Detect which cell encompasses the target text, then output its (X, Y) center coordinate. 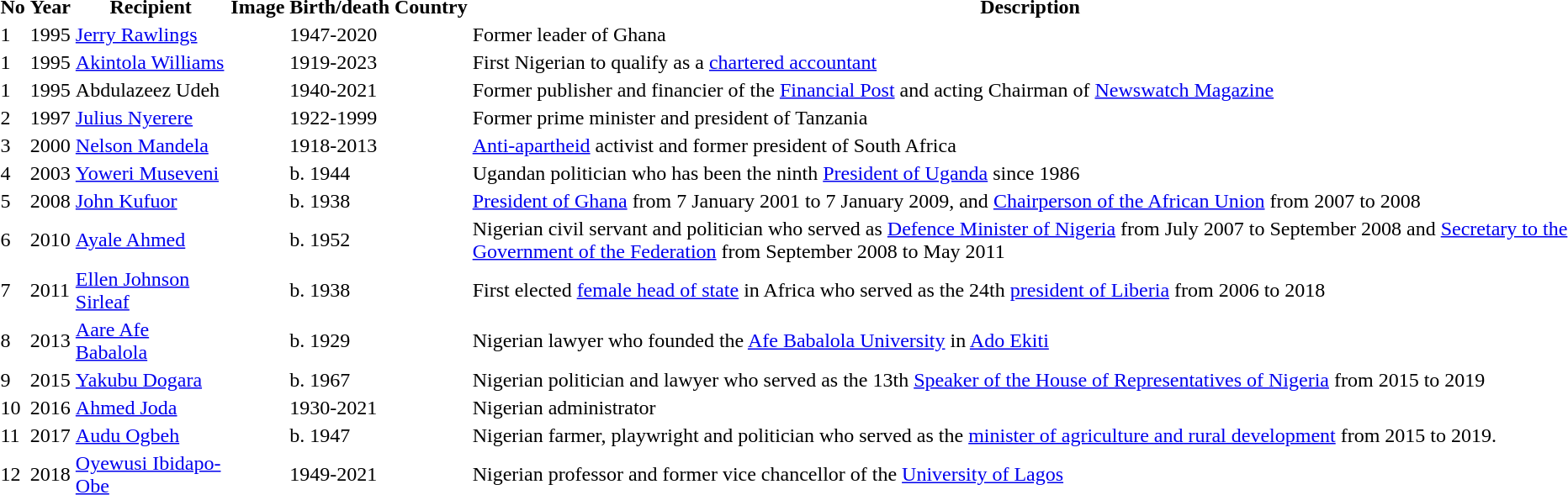
1940-2021 (340, 90)
2000 (50, 145)
Julius Nyerere (150, 118)
Akintola Williams (150, 62)
b. 1947 (340, 435)
John Kufuor (150, 201)
1930-2021 (340, 408)
1997 (50, 118)
Ahmed Joda (150, 408)
Yakubu Dogara (150, 380)
b. 1952 (340, 240)
2003 (50, 173)
2011 (50, 291)
1919-2023 (340, 62)
Abdulazeez Udeh (150, 90)
1922-1999 (340, 118)
1918-2013 (340, 145)
2013 (50, 341)
Ellen Johnson Sirleaf (150, 291)
Yoweri Museveni (150, 173)
2015 (50, 380)
Ayale Ahmed (150, 240)
Nelson Mandela (150, 145)
Aare Afe Babalola (150, 341)
1947-2020 (340, 34)
b. 1944 (340, 173)
2008 (50, 201)
b. 1929 (340, 341)
2010 (50, 240)
2017 (50, 435)
Jerry Rawlings (150, 34)
b. 1967 (340, 380)
2016 (50, 408)
Audu Ogbeh (150, 435)
